Find where the given text appears and provide that cell's center as [X, Y] coordinate. 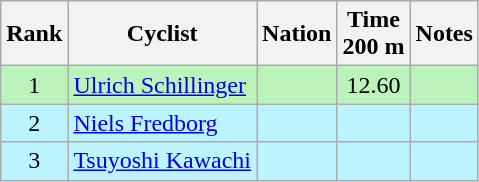
Ulrich Schillinger [162, 85]
Tsuyoshi Kawachi [162, 161]
Time200 m [374, 34]
12.60 [374, 85]
Niels Fredborg [162, 123]
Nation [297, 34]
Cyclist [162, 34]
Notes [444, 34]
1 [34, 85]
3 [34, 161]
Rank [34, 34]
2 [34, 123]
